Output the (x, y) coordinate of the center of the cell containing the given text.  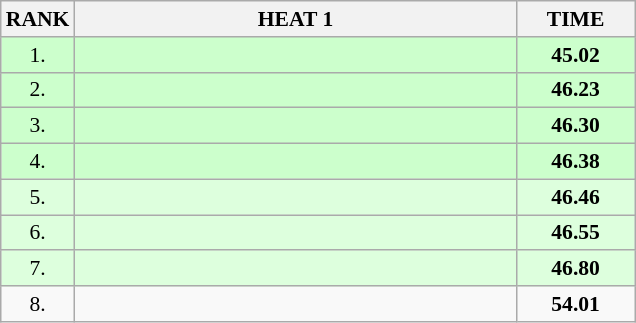
1. (38, 55)
46.38 (576, 162)
46.55 (576, 233)
5. (38, 197)
TIME (576, 19)
6. (38, 233)
45.02 (576, 55)
3. (38, 126)
7. (38, 269)
46.46 (576, 197)
2. (38, 90)
54.01 (576, 304)
8. (38, 304)
46.30 (576, 126)
RANK (38, 19)
46.23 (576, 90)
4. (38, 162)
HEAT 1 (295, 19)
46.80 (576, 269)
